Return [x, y] of the center of cell containing provided text 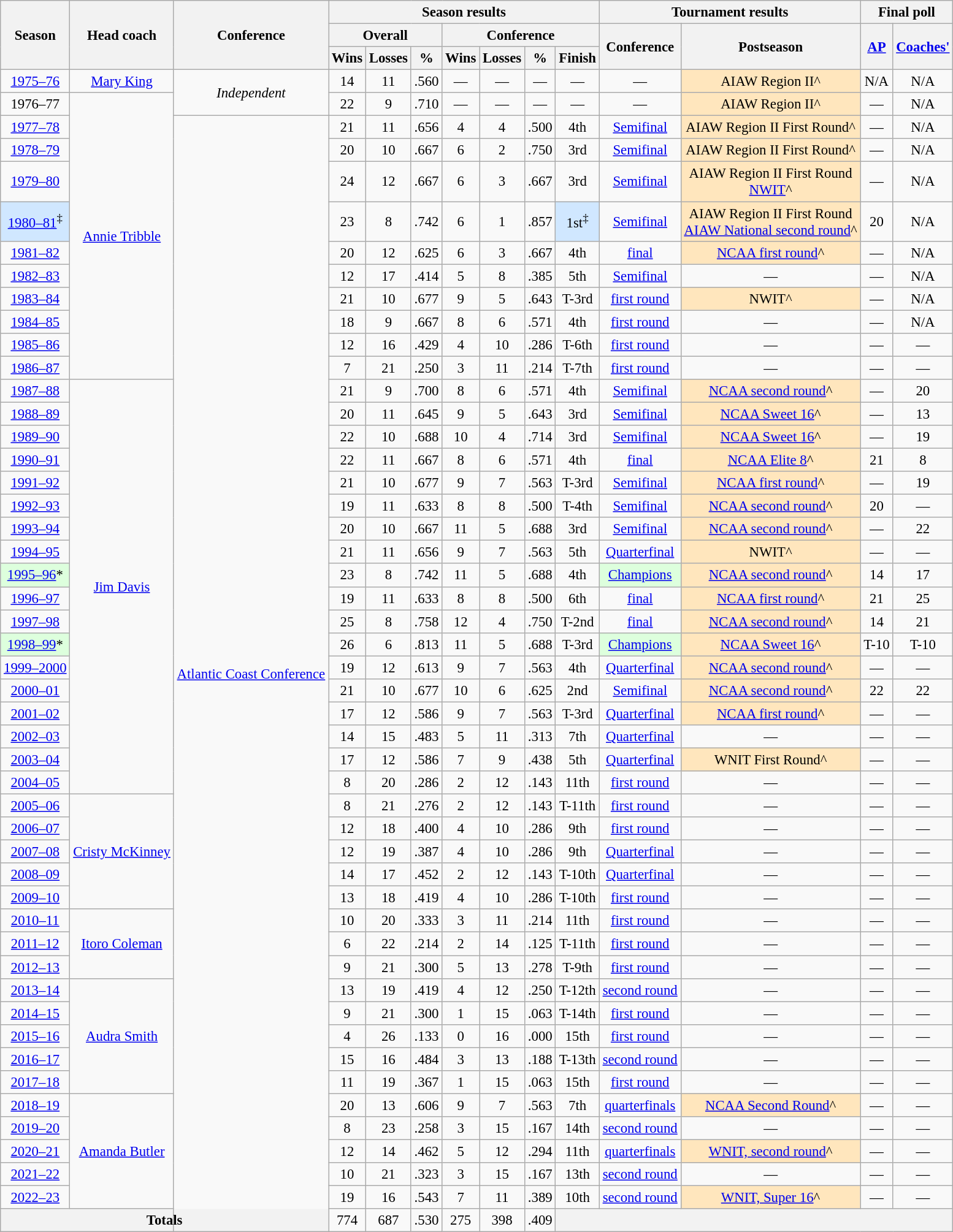
.133 [426, 1036]
.438 [540, 759]
.606 [426, 1105]
1989–90 [36, 437]
.714 [540, 437]
.409 [540, 1220]
Season results [464, 12]
Overall [385, 36]
T-9th [578, 967]
2018–19 [36, 1105]
1986–87 [36, 368]
Tournament results [730, 12]
2000–01 [36, 691]
2007–08 [36, 852]
T-14th [578, 1013]
Final poll [906, 12]
2003–04 [36, 759]
AP [877, 47]
.758 [426, 622]
.323 [426, 1174]
2005–06 [36, 806]
1978–79 [36, 150]
1993–94 [36, 529]
AIAW Region II First RoundNWIT^ [770, 181]
1991–92 [36, 483]
.645 [426, 414]
T-4th [578, 506]
.276 [426, 806]
10th [578, 1198]
Jim Davis [121, 587]
2012–13 [36, 967]
T-7th [578, 368]
.294 [540, 1151]
2011–12 [36, 944]
Postseason [770, 47]
Independent [251, 93]
2022–23 [36, 1198]
Amanda Butler [121, 1151]
1987–88 [36, 391]
Audra Smith [121, 1036]
T-2nd [578, 622]
.125 [540, 944]
1977–78 [36, 127]
.188 [540, 1059]
1996–97 [36, 598]
275 [461, 1220]
.389 [540, 1198]
Mary King [121, 82]
2008–09 [36, 875]
.385 [540, 276]
2nd [578, 691]
.367 [426, 1082]
.313 [540, 737]
.258 [426, 1128]
24 [347, 181]
.278 [540, 967]
.857 [540, 222]
.560 [426, 82]
2006–07 [36, 829]
13th [578, 1174]
.387 [426, 852]
2016–17 [36, 1059]
2014–15 [36, 1013]
.613 [426, 667]
1980–81‡ [36, 222]
2013–14 [36, 990]
.710 [426, 104]
Finish [578, 58]
14th [578, 1128]
Totals [164, 1220]
2019–20 [36, 1128]
.813 [426, 644]
.484 [426, 1059]
1997–98 [36, 622]
.452 [426, 875]
774 [347, 1220]
1984–85 [36, 322]
2015–16 [36, 1036]
T-6th [578, 345]
1988–89 [36, 414]
1st‡ [578, 222]
2001–02 [36, 713]
Itoro Coleman [121, 944]
2004–05 [36, 783]
Coaches' [923, 47]
0 [461, 1036]
687 [388, 1220]
1999–2000 [36, 667]
2002–03 [36, 737]
.414 [426, 276]
1983–84 [36, 298]
.543 [426, 1198]
1985–86 [36, 345]
398 [502, 1220]
1994–95 [36, 552]
2010–11 [36, 921]
AIAW Region II First RoundAIAW National second round^ [770, 222]
.000 [540, 1036]
.400 [426, 829]
6th [578, 598]
2009–10 [36, 898]
Cristy McKinney [121, 852]
.700 [426, 391]
Season [36, 36]
1979–80 [36, 181]
.333 [426, 921]
Atlantic Coast Conference [251, 674]
.483 [426, 737]
1975–76 [36, 82]
WNIT, Super 16^ [770, 1198]
.462 [426, 1151]
NCAA Second Round^ [770, 1105]
2020–21 [36, 1151]
NCAA Elite 8^ [770, 460]
1981–82 [36, 253]
1990–91 [36, 460]
Annie Tribble [121, 236]
2021–22 [36, 1174]
1995–96* [36, 576]
.530 [426, 1220]
T-13th [578, 1059]
2017–18 [36, 1082]
Head coach [121, 36]
1992–93 [36, 506]
1998–99* [36, 644]
1976–77 [36, 104]
WNIT First Round^ [770, 759]
1982–83 [36, 276]
WNIT, second round^ [770, 1151]
T-12th [578, 990]
.429 [426, 345]
